Capture the cell that displays the provided text and extract its (X, Y) central coordinate. 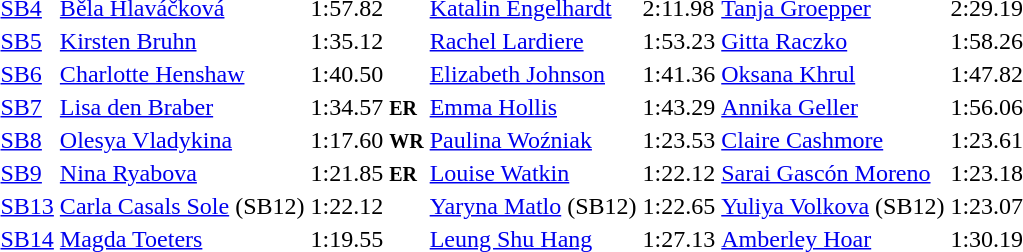
Sarai Gascón Moreno (833, 173)
Oksana Khrul (833, 74)
Yuliya Volkova (SB12) (833, 206)
Nina Ryabova (182, 173)
1:53.23 (679, 41)
1:23.53 (679, 140)
1:34.57 ER (367, 107)
Kirsten Bruhn (182, 41)
Olesya Vladykina (182, 140)
1:21.85 ER (367, 173)
Louise Watkin (533, 173)
1:17.60 WR (367, 140)
Elizabeth Johnson (533, 74)
Carla Casals Sole (SB12) (182, 206)
1:41.36 (679, 74)
Annika Geller (833, 107)
Lisa den Braber (182, 107)
Rachel Lardiere (533, 41)
1:43.29 (679, 107)
1:40.50 (367, 74)
1:22.65 (679, 206)
Gitta Raczko (833, 41)
Paulina Woźniak (533, 140)
1:35.12 (367, 41)
Yaryna Matlo (SB12) (533, 206)
Claire Cashmore (833, 140)
Charlotte Henshaw (182, 74)
Emma Hollis (533, 107)
